For the text-containing cell, return its midpoint in [x, y] coordinate format. 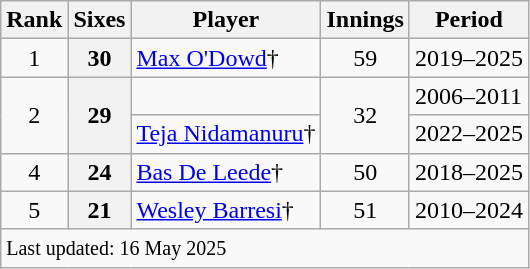
Rank [34, 20]
Wesley Barresi† [226, 210]
29 [100, 115]
2010–2024 [468, 210]
Period [468, 20]
Innings [365, 20]
2 [34, 115]
32 [365, 115]
2006–2011 [468, 96]
1 [34, 58]
24 [100, 172]
Last updated: 16 May 2025 [265, 248]
Sixes [100, 20]
59 [365, 58]
Teja Nidamanuru† [226, 134]
2022–2025 [468, 134]
2019–2025 [468, 58]
51 [365, 210]
4 [34, 172]
Bas De Leede† [226, 172]
30 [100, 58]
50 [365, 172]
Player [226, 20]
Max O'Dowd† [226, 58]
21 [100, 210]
5 [34, 210]
2018–2025 [468, 172]
